Return the (x, y) coordinate for the center point of the cell that contains the specified text.  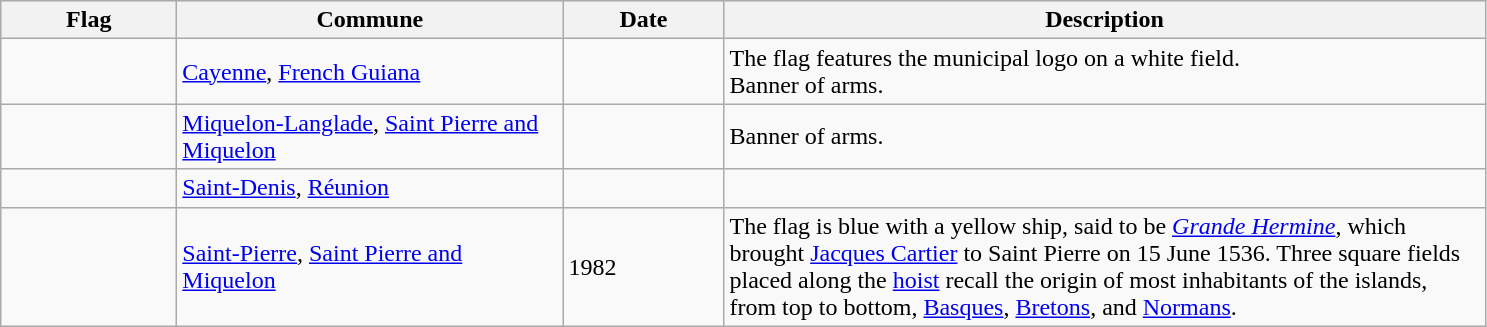
Date (644, 20)
Description (1104, 20)
Saint-Denis, Réunion (370, 188)
Flag (89, 20)
Cayenne, French Guiana (370, 72)
The flag features the municipal logo on a white field.Banner of arms. (1104, 72)
1982 (644, 266)
Commune (370, 20)
Miquelon-Langlade, Saint Pierre and Miquelon (370, 136)
Banner of arms. (1104, 136)
Saint-Pierre, Saint Pierre and Miquelon (370, 266)
